Identify which cell holds the provided text, then report its [X, Y] central coordinate. 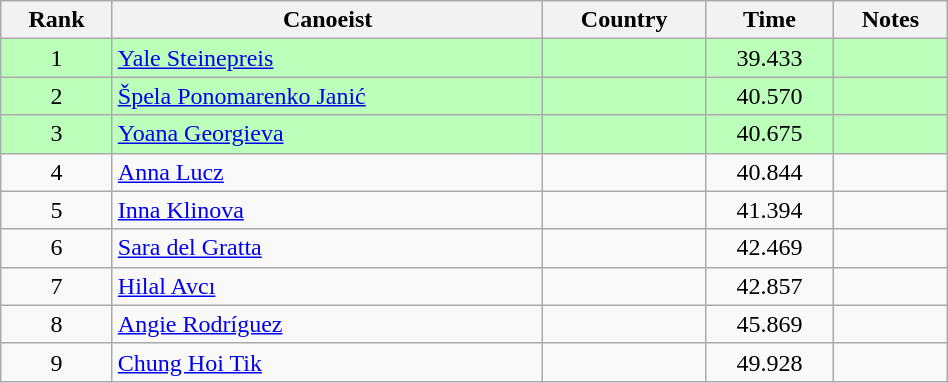
Yoana Georgieva [328, 134]
Canoeist [328, 20]
3 [57, 134]
45.869 [769, 324]
Inna Klinova [328, 210]
Rank [57, 20]
Anna Lucz [328, 172]
Sara del Gratta [328, 248]
42.469 [769, 248]
Hilal Avcı [328, 286]
6 [57, 248]
2 [57, 96]
1 [57, 58]
Angie Rodríguez [328, 324]
5 [57, 210]
4 [57, 172]
40.844 [769, 172]
40.570 [769, 96]
41.394 [769, 210]
Notes [890, 20]
39.433 [769, 58]
8 [57, 324]
Time [769, 20]
Yale Steinepreis [328, 58]
49.928 [769, 362]
9 [57, 362]
7 [57, 286]
Špela Ponomarenko Janić [328, 96]
40.675 [769, 134]
Chung Hoi Tik [328, 362]
42.857 [769, 286]
Country [624, 20]
